Pinpoint the cell where the given text exists, returning its (x, y) midpoint coordinate. 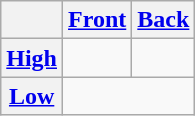
Low (32, 96)
Back (164, 20)
High (32, 58)
Front (98, 20)
